Provide the [X, Y] coordinate of the cell's center where the given text is located.  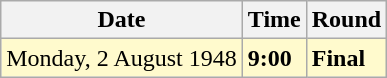
Round [346, 20]
Monday, 2 August 1948 [122, 58]
Final [346, 58]
Date [122, 20]
Time [274, 20]
9:00 [274, 58]
